Identify which cell holds the provided text, then report its (x, y) central coordinate. 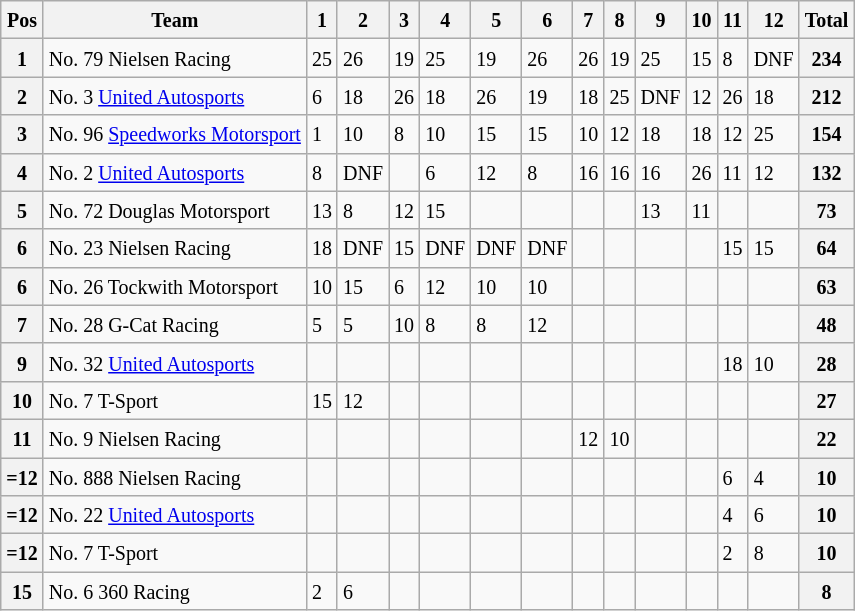
No. 22 United Autosports (174, 515)
No. 72 Douglas Motorsport (174, 210)
No. 28 G-Cat Racing (174, 324)
No. 26 Tockwith Motorsport (174, 286)
64 (826, 248)
Pos (22, 20)
73 (826, 210)
No. 96 Speedworks Motorsport (174, 134)
No. 32 United Autosports (174, 362)
No. 6 360 Racing (174, 591)
No. 9 Nielsen Racing (174, 438)
63 (826, 286)
No. 3 United Autosports (174, 96)
No. 888 Nielsen Racing (174, 477)
132 (826, 172)
234 (826, 58)
48 (826, 324)
27 (826, 400)
28 (826, 362)
No. 23 Nielsen Racing (174, 248)
No. 2 United Autosports (174, 172)
Total (826, 20)
22 (826, 438)
212 (826, 96)
154 (826, 134)
Team (174, 20)
No. 79 Nielsen Racing (174, 58)
